Capture the cell that displays the provided text and extract its (x, y) central coordinate. 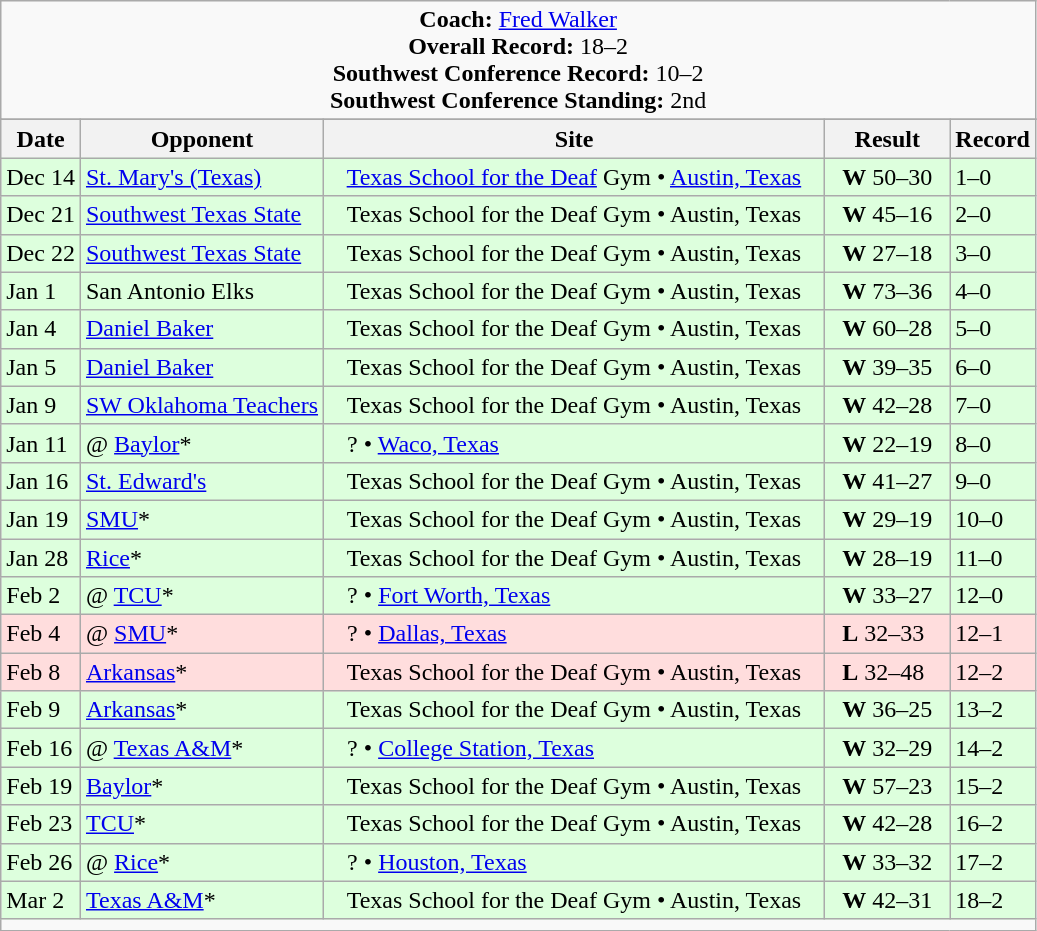
Dec 14 (41, 177)
Jan 1 (41, 291)
W 33–27 (888, 596)
W 57–23 (888, 786)
@ SMU* (202, 634)
9–0 (993, 481)
W 33–32 (888, 862)
? • Dallas, Texas (574, 634)
5–0 (993, 329)
6–0 (993, 367)
? • Waco, Texas (574, 443)
TCU* (202, 824)
W 60–28 (888, 329)
Feb 19 (41, 786)
W 27–18 (888, 253)
Jan 4 (41, 329)
W 29–19 (888, 519)
? • College Station, Texas (574, 748)
Coach: Fred WalkerOverall Record: 18–2Southwest Conference Record: 10–2Southwest Conference Standing: 2nd (518, 60)
W 41–27 (888, 481)
SW Oklahoma Teachers (202, 405)
Mar 2 (41, 900)
15–2 (993, 786)
St. Edward's (202, 481)
Result (888, 139)
@ Baylor* (202, 443)
Feb 9 (41, 710)
L 32–48 (888, 672)
Dec 21 (41, 215)
Feb 16 (41, 748)
W 42–31 (888, 900)
14–2 (993, 748)
Jan 5 (41, 367)
Baylor* (202, 786)
7–0 (993, 405)
10–0 (993, 519)
1–0 (993, 177)
2–0 (993, 215)
Dec 22 (41, 253)
12–0 (993, 596)
12–2 (993, 672)
Feb 8 (41, 672)
W 28–19 (888, 557)
16–2 (993, 824)
? • Houston, Texas (574, 862)
18–2 (993, 900)
Record (993, 139)
@ Rice* (202, 862)
Texas A&M* (202, 900)
12–1 (993, 634)
17–2 (993, 862)
W 36–25 (888, 710)
Feb 2 (41, 596)
W 39–35 (888, 367)
Site (574, 139)
W 50–30 (888, 177)
11–0 (993, 557)
Jan 19 (41, 519)
Feb 4 (41, 634)
3–0 (993, 253)
8–0 (993, 443)
@ Texas A&M* (202, 748)
13–2 (993, 710)
Feb 23 (41, 824)
Opponent (202, 139)
Feb 26 (41, 862)
W 73–36 (888, 291)
SMU* (202, 519)
W 22–19 (888, 443)
W 32–29 (888, 748)
Rice* (202, 557)
San Antonio Elks (202, 291)
@ TCU* (202, 596)
Jan 28 (41, 557)
Jan 11 (41, 443)
Jan 16 (41, 481)
Date (41, 139)
4–0 (993, 291)
St. Mary's (Texas) (202, 177)
Jan 9 (41, 405)
L 32–33 (888, 634)
? • Fort Worth, Texas (574, 596)
W 45–16 (888, 215)
